Pinpoint the cell where the given text exists, returning its [x, y] midpoint coordinate. 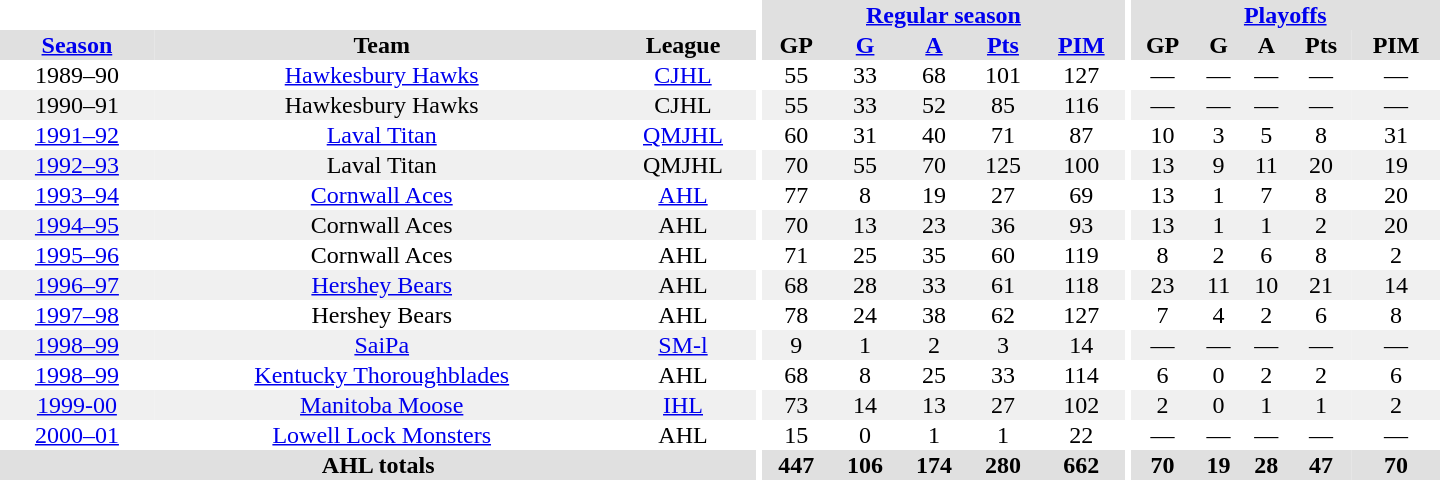
174 [934, 465]
114 [1081, 375]
Kentucky Thoroughblades [382, 375]
15 [796, 435]
24 [866, 315]
100 [1081, 165]
447 [796, 465]
1995–96 [77, 255]
52 [934, 105]
125 [1002, 165]
1997–98 [77, 315]
SM-l [684, 345]
Manitoba Moose [382, 405]
61 [1002, 285]
35 [934, 255]
Playoffs [1286, 15]
119 [1081, 255]
77 [796, 195]
38 [934, 315]
93 [1081, 225]
1989–90 [77, 75]
5 [1266, 135]
78 [796, 315]
47 [1321, 465]
2000–01 [77, 435]
62 [1002, 315]
Team [382, 45]
280 [1002, 465]
Season [77, 45]
40 [934, 135]
League [684, 45]
Regular season [944, 15]
662 [1081, 465]
116 [1081, 105]
1992–93 [77, 165]
106 [866, 465]
21 [1321, 285]
85 [1002, 105]
IHL [684, 405]
69 [1081, 195]
1999-00 [77, 405]
101 [1002, 75]
SaiPa [382, 345]
Lowell Lock Monsters [382, 435]
1996–97 [77, 285]
73 [796, 405]
1994–95 [77, 225]
118 [1081, 285]
1990–91 [77, 105]
102 [1081, 405]
AHL totals [378, 465]
22 [1081, 435]
4 [1219, 315]
1993–94 [77, 195]
1991–92 [77, 135]
36 [1002, 225]
87 [1081, 135]
